Detect which cell encompasses the target text, then output its (X, Y) center coordinate. 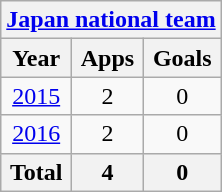
Year (36, 58)
Japan national team (111, 20)
Apps (108, 58)
Total (36, 172)
4 (108, 172)
2016 (36, 134)
Goals (182, 58)
2015 (36, 96)
